Detect which cell encompasses the target text, then output its (x, y) center coordinate. 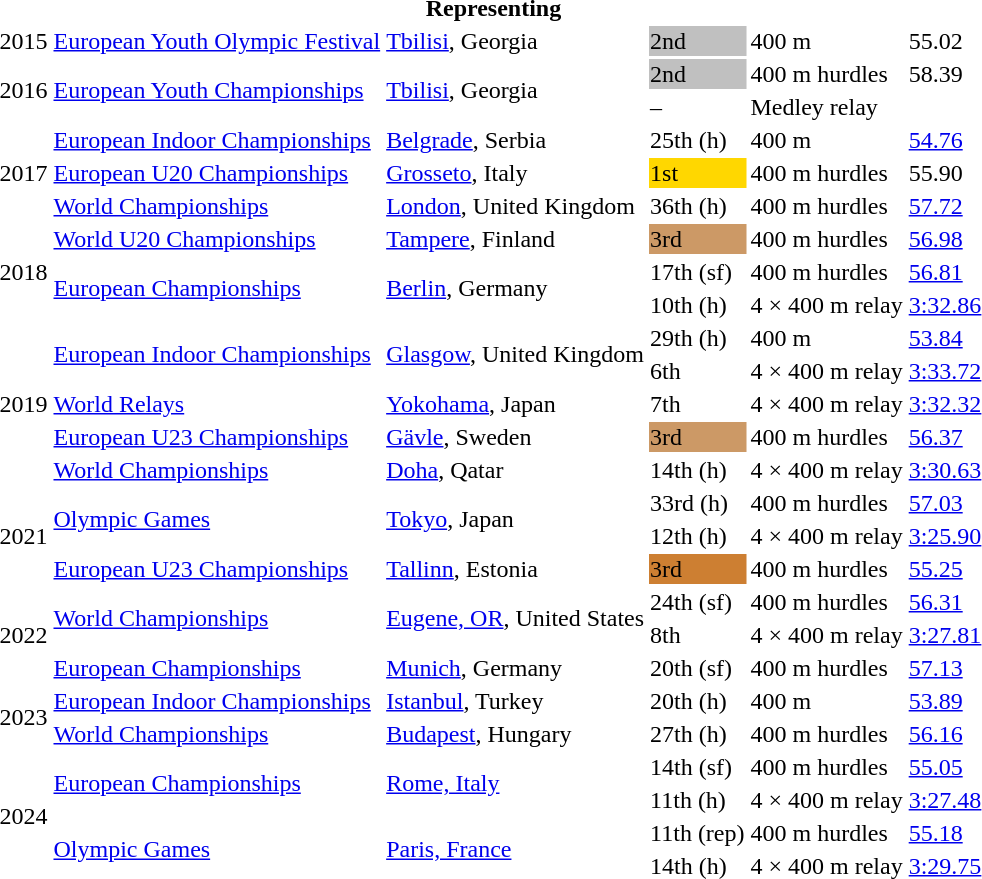
– (698, 107)
11th (h) (698, 800)
6th (698, 371)
Eugene, OR, United States (516, 618)
World U20 Championships (217, 239)
Gävle, Sweden (516, 437)
Glasgow, United Kingdom (516, 354)
London, United Kingdom (516, 206)
1st (698, 173)
Tampere, Finland (516, 239)
25th (h) (698, 140)
Istanbul, Turkey (516, 701)
Tokyo, Japan (516, 520)
Doha, Qatar (516, 470)
Budapest, Hungary (516, 734)
11th (rep) (698, 833)
29th (h) (698, 338)
33rd (h) (698, 503)
36th (h) (698, 206)
17th (sf) (698, 272)
10th (h) (698, 305)
20th (sf) (698, 668)
14th (sf) (698, 767)
Belgrade, Serbia (516, 140)
European U20 Championships (217, 173)
World Relays (217, 404)
Berlin, Germany (516, 288)
Yokohama, Japan (516, 404)
Tallinn, Estonia (516, 569)
Olympic Games (217, 520)
12th (h) (698, 536)
Munich, Germany (516, 668)
European Youth Championships (217, 90)
27th (h) (698, 734)
20th (h) (698, 701)
14th (h) (698, 470)
Medley relay (826, 107)
European Youth Olympic Festival (217, 41)
Rome, Italy (516, 784)
24th (sf) (698, 602)
Grosseto, Italy (516, 173)
7th (698, 404)
8th (698, 635)
